Locate the cell with the specified text and output its (X, Y) center coordinate. 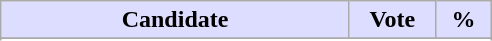
Candidate (176, 20)
Vote (392, 20)
% (463, 20)
